Detect which cell encompasses the target text, then output its [X, Y] center coordinate. 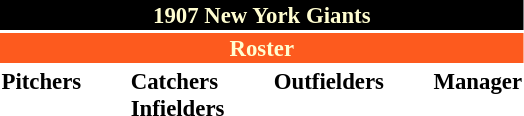
1907 New York Giants [262, 15]
Roster [262, 48]
